For the text-containing cell, return its midpoint in [X, Y] coordinate format. 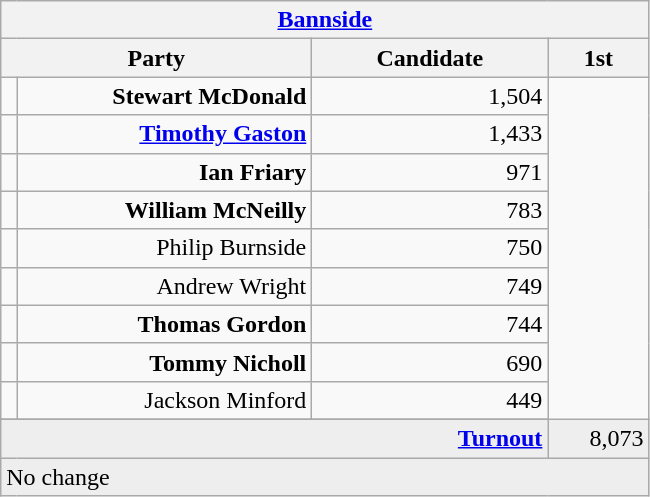
Bannside [325, 20]
Candidate [430, 58]
Turnout [274, 438]
690 [430, 362]
William McNeilly [164, 210]
No change [325, 477]
Andrew Wright [164, 286]
749 [430, 286]
Philip Burnside [164, 248]
1,433 [430, 134]
744 [430, 324]
971 [430, 172]
750 [430, 248]
1st [598, 58]
Party [156, 58]
Jackson Minford [164, 400]
Ian Friary [164, 172]
1,504 [430, 96]
Timothy Gaston [164, 134]
Thomas Gordon [164, 324]
Stewart McDonald [164, 96]
449 [430, 400]
783 [430, 210]
Tommy Nicholl [164, 362]
8,073 [598, 438]
